Capture the cell that displays the provided text and extract its (x, y) central coordinate. 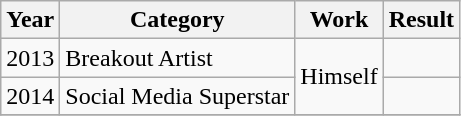
Breakout Artist (178, 58)
2013 (30, 58)
Result (421, 20)
Social Media Superstar (178, 96)
Category (178, 20)
2014 (30, 96)
Year (30, 20)
Work (339, 20)
Himself (339, 77)
